Pinpoint the cell where the given text exists, returning its (X, Y) midpoint coordinate. 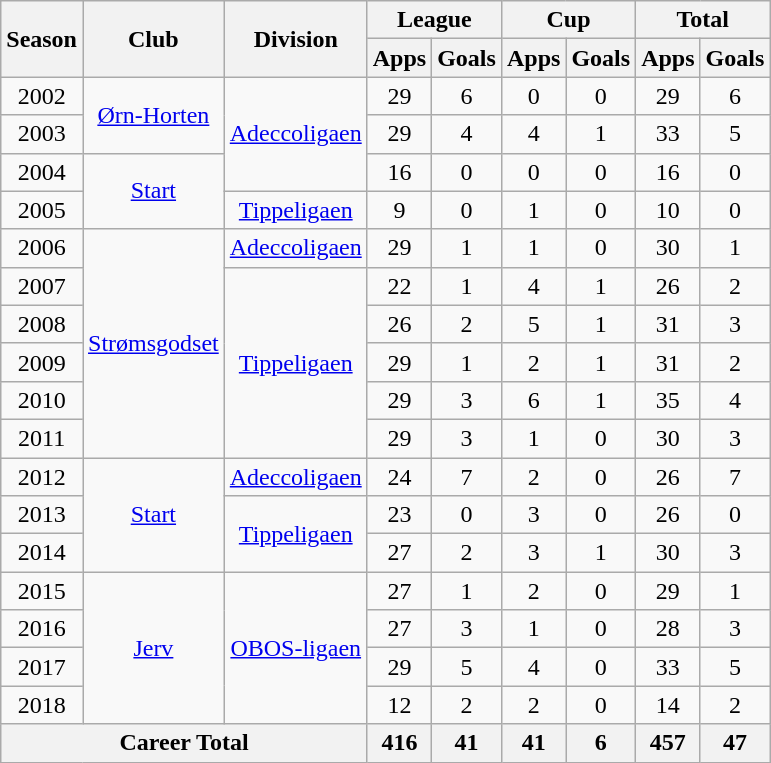
Cup (568, 20)
2011 (42, 438)
2009 (42, 362)
12 (399, 705)
2002 (42, 96)
23 (399, 515)
2003 (42, 134)
10 (668, 210)
Ørn-Horten (153, 115)
47 (735, 743)
2014 (42, 553)
9 (399, 210)
OBOS-ligaen (296, 648)
2008 (42, 324)
Jerv (153, 648)
2018 (42, 705)
2010 (42, 400)
457 (668, 743)
2015 (42, 591)
2005 (42, 210)
Total (703, 20)
2006 (42, 248)
416 (399, 743)
League (434, 20)
28 (668, 629)
Strømsgodset (153, 343)
Club (153, 39)
2004 (42, 172)
Career Total (184, 743)
2007 (42, 286)
2017 (42, 667)
2013 (42, 515)
24 (399, 477)
Season (42, 39)
35 (668, 400)
2012 (42, 477)
2016 (42, 629)
Division (296, 39)
22 (399, 286)
14 (668, 705)
